From the cell containing the given text, extract its center point as [x, y] coordinate. 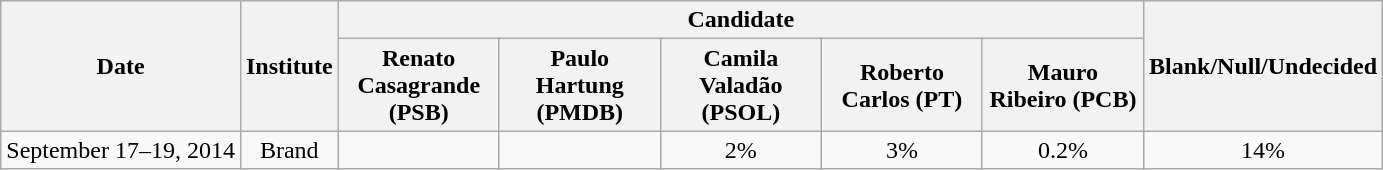
Brand [289, 150]
14% [1262, 150]
Blank/Null/Undecided [1262, 66]
2% [740, 150]
Institute [289, 66]
0.2% [1062, 150]
Date [121, 66]
Candidate [740, 20]
Roberto Carlos (PT) [902, 85]
Mauro Ribeiro (PCB) [1062, 85]
September 17–19, 2014 [121, 150]
Renato Casagrande (PSB) [418, 85]
Camila Valadão (PSOL) [740, 85]
Paulo Hartung (PMDB) [580, 85]
3% [902, 150]
